From the cell containing the given text, extract its center point as (X, Y) coordinate. 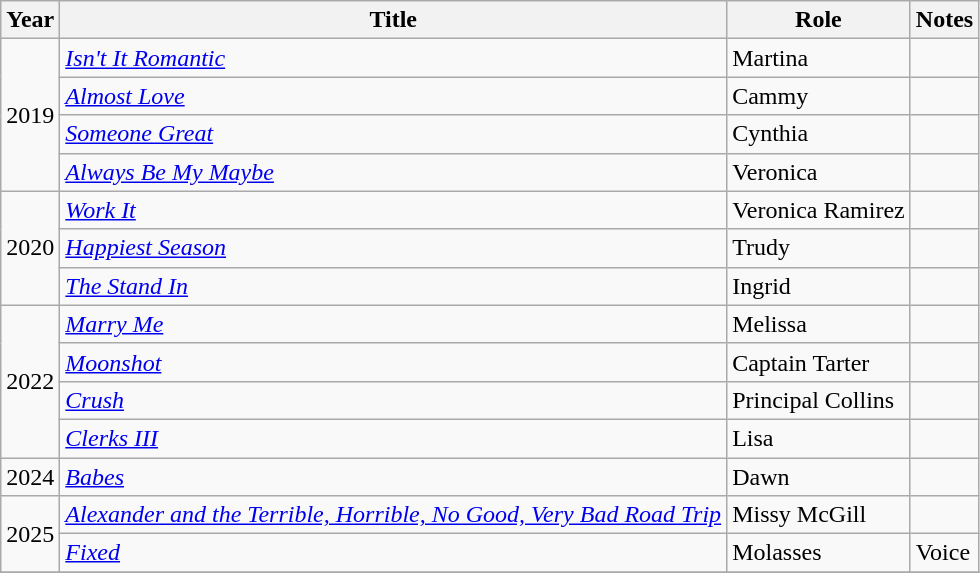
Alexander and the Terrible, Horrible, No Good, Very Bad Road Trip (394, 515)
Trudy (819, 248)
Captain Tarter (819, 362)
2022 (30, 381)
Veronica Ramirez (819, 210)
Almost Love (394, 96)
Veronica (819, 172)
The Stand In (394, 286)
Clerks III (394, 438)
Marry Me (394, 324)
2019 (30, 115)
Molasses (819, 553)
Cammy (819, 96)
Always Be My Maybe (394, 172)
Title (394, 20)
Notes (944, 20)
Ingrid (819, 286)
2020 (30, 248)
2024 (30, 477)
Principal Collins (819, 400)
Lisa (819, 438)
2025 (30, 534)
Year (30, 20)
Babes (394, 477)
Martina (819, 58)
Voice (944, 553)
Missy McGill (819, 515)
Isn't It Romantic (394, 58)
Happiest Season (394, 248)
Melissa (819, 324)
Someone Great (394, 134)
Role (819, 20)
Cynthia (819, 134)
Crush (394, 400)
Moonshot (394, 362)
Work It (394, 210)
Dawn (819, 477)
Fixed (394, 553)
